Locate the cell with the specified text and output its [x, y] center coordinate. 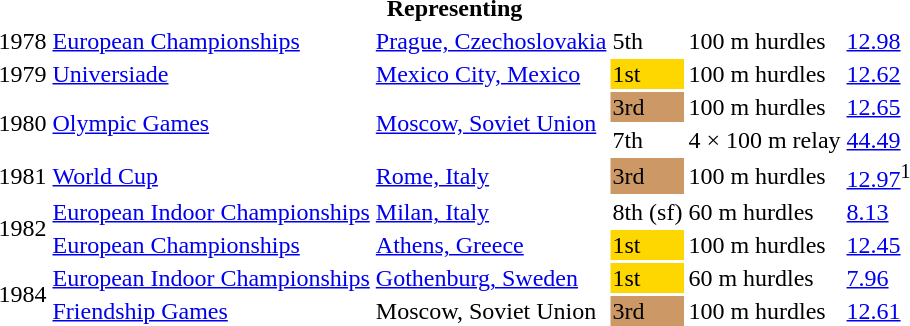
Milan, Italy [491, 212]
4 × 100 m relay [764, 140]
Rome, Italy [491, 176]
Athens, Greece [491, 245]
5th [648, 41]
Universiade [211, 74]
8th (sf) [648, 212]
Friendship Games [211, 311]
World Cup [211, 176]
Gothenburg, Sweden [491, 278]
Mexico City, Mexico [491, 74]
Prague, Czechoslovakia [491, 41]
7th [648, 140]
Olympic Games [211, 124]
